Find where the given text appears and provide that cell's center as (X, Y) coordinate. 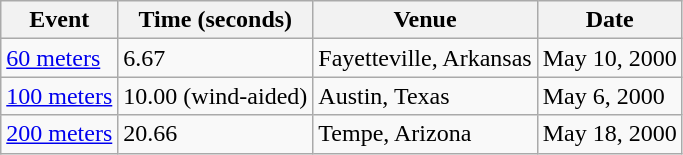
May 18, 2000 (610, 134)
Time (seconds) (216, 20)
20.66 (216, 134)
May 6, 2000 (610, 96)
Event (60, 20)
10.00 (wind-aided) (216, 96)
May 10, 2000 (610, 58)
60 meters (60, 58)
Date (610, 20)
Venue (425, 20)
Fayetteville, Arkansas (425, 58)
6.67 (216, 58)
Tempe, Arizona (425, 134)
Austin, Texas (425, 96)
100 meters (60, 96)
200 meters (60, 134)
